Locate the cell with the specified text and output its [x, y] center coordinate. 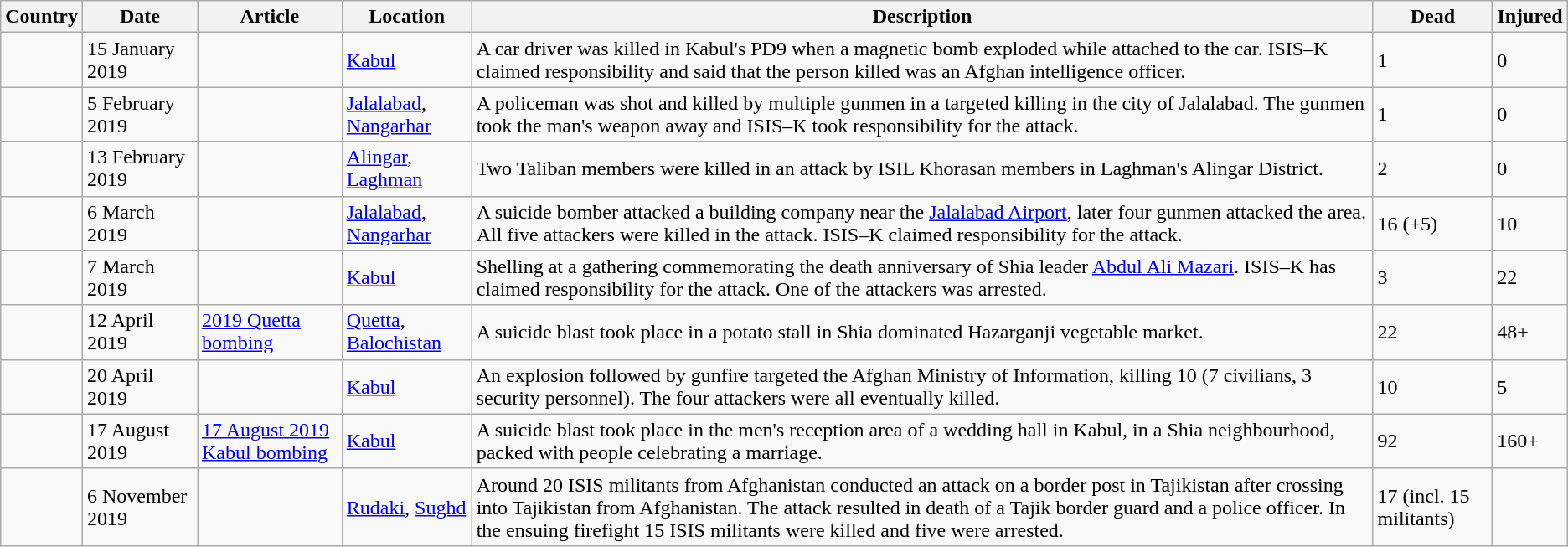
16 (+5) [1432, 223]
5 February 2019 [139, 114]
Rudaki, Sughd [407, 507]
Description [922, 17]
6 March 2019 [139, 223]
20 April 2019 [139, 387]
17 August 2019 Kabul bombing [270, 441]
5 [1529, 387]
Quetta, Balochistan [407, 332]
17 August 2019 [139, 441]
Two Taliban members were killed in an attack by ISIL Khorasan members in Laghman's Alingar District. [922, 169]
13 February 2019 [139, 169]
Dead [1432, 17]
92 [1432, 441]
15 January 2019 [139, 60]
6 November 2019 [139, 507]
Country [42, 17]
A suicide blast took place in a potato stall in Shia dominated Hazarganji vegetable market. [922, 332]
Injured [1529, 17]
Location [407, 17]
2019 Quetta bombing [270, 332]
3 [1432, 278]
17 (incl. 15 militants) [1432, 507]
Date [139, 17]
12 April 2019 [139, 332]
Article [270, 17]
Alingar, Laghman [407, 169]
2 [1432, 169]
7 March 2019 [139, 278]
160+ [1529, 441]
48+ [1529, 332]
